Extract the (x, y) coordinate from the center of the cell holding the provided text.  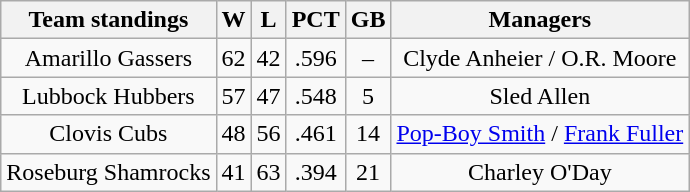
.596 (316, 58)
Sled Allen (540, 96)
Clyde Anheier / O.R. Moore (540, 58)
42 (268, 58)
Clovis Cubs (108, 134)
Charley O'Day (540, 172)
56 (268, 134)
PCT (316, 20)
L (268, 20)
63 (268, 172)
Team standings (108, 20)
.548 (316, 96)
48 (234, 134)
5 (368, 96)
W (234, 20)
62 (234, 58)
47 (268, 96)
Pop-Boy Smith / Frank Fuller (540, 134)
– (368, 58)
.461 (316, 134)
Amarillo Gassers (108, 58)
.394 (316, 172)
21 (368, 172)
41 (234, 172)
GB (368, 20)
Lubbock Hubbers (108, 96)
14 (368, 134)
Managers (540, 20)
Roseburg Shamrocks (108, 172)
57 (234, 96)
